Extract the (X, Y) coordinate from the center of the cell holding the provided text.  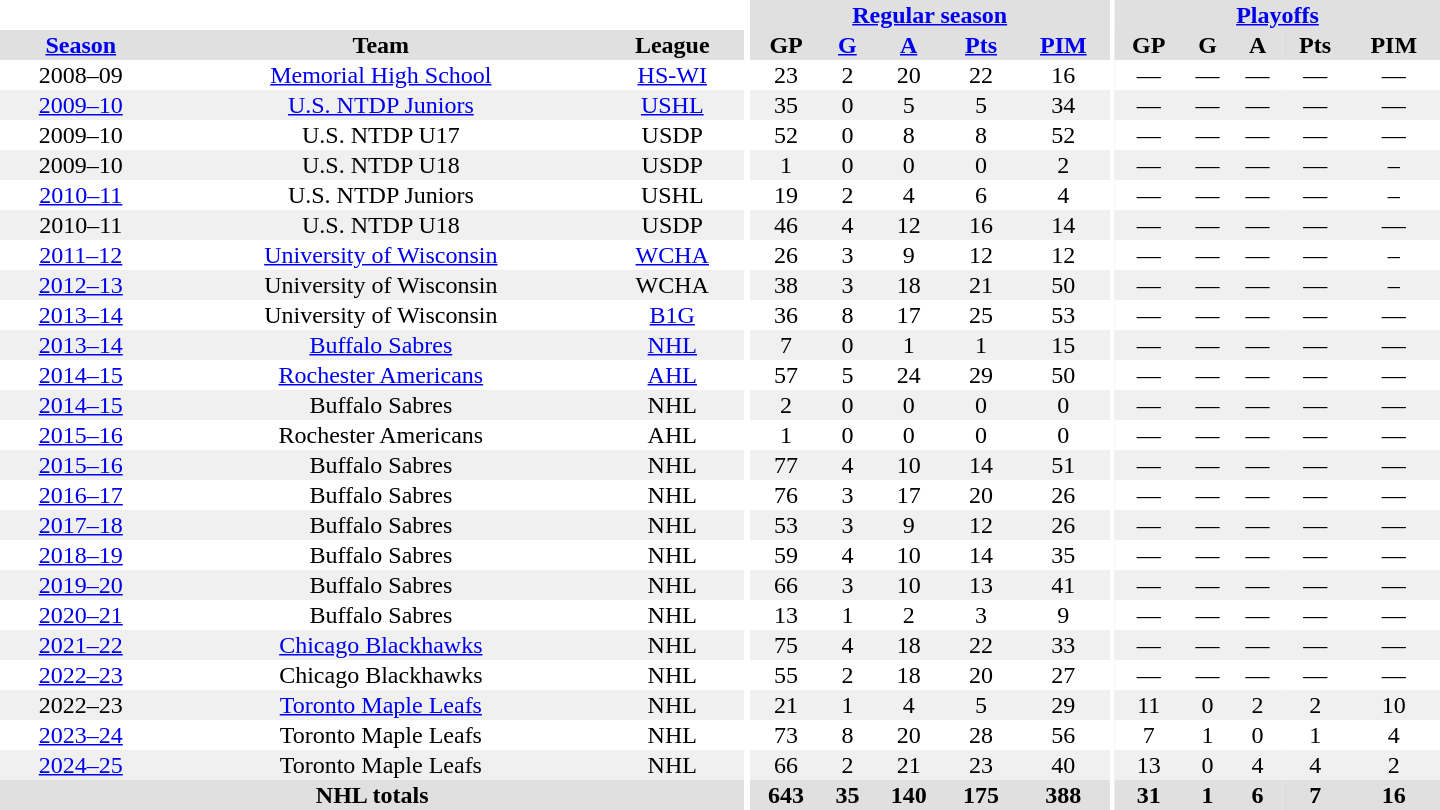
46 (786, 225)
73 (786, 735)
2008–09 (81, 75)
140 (908, 795)
Team (382, 45)
36 (786, 315)
25 (981, 315)
19 (786, 195)
40 (1063, 765)
34 (1063, 105)
59 (786, 555)
2024–25 (81, 765)
31 (1148, 795)
57 (786, 375)
2020–21 (81, 615)
55 (786, 675)
Season (81, 45)
2016–17 (81, 495)
Playoffs (1278, 15)
15 (1063, 345)
2023–24 (81, 735)
388 (1063, 795)
2021–22 (81, 645)
2012–13 (81, 285)
2011–12 (81, 255)
Regular season (930, 15)
U.S. NTDP U17 (382, 135)
11 (1148, 705)
2017–18 (81, 525)
27 (1063, 675)
175 (981, 795)
HS-WI (672, 75)
24 (908, 375)
2018–19 (81, 555)
643 (786, 795)
38 (786, 285)
Memorial High School (382, 75)
76 (786, 495)
41 (1063, 585)
51 (1063, 465)
33 (1063, 645)
75 (786, 645)
56 (1063, 735)
NHL totals (372, 795)
League (672, 45)
77 (786, 465)
B1G (672, 315)
2019–20 (81, 585)
28 (981, 735)
